Detect which cell encompasses the target text, then output its (x, y) center coordinate. 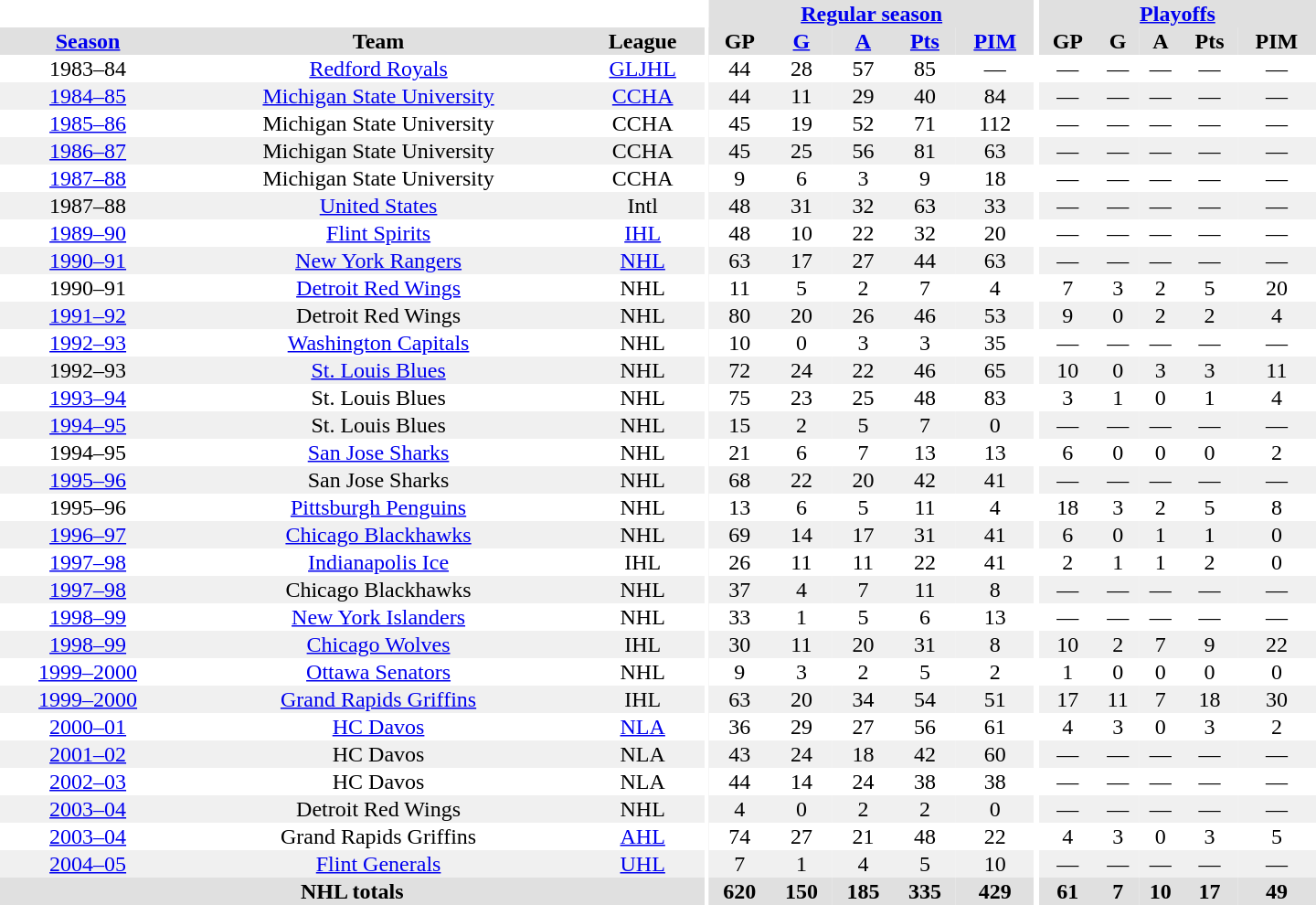
New York Rangers (378, 261)
40 (925, 96)
19 (801, 123)
75 (740, 398)
United States (378, 206)
68 (740, 480)
36 (740, 727)
Playoffs (1177, 14)
Flint Spirits (378, 233)
74 (740, 836)
1991–92 (88, 315)
Chicago Wolves (378, 644)
1993–94 (88, 398)
49 (1277, 891)
28 (801, 69)
UHL (642, 864)
65 (995, 370)
AHL (642, 836)
112 (995, 123)
Ottawa Senators (378, 672)
35 (995, 343)
1985–86 (88, 123)
15 (740, 425)
2000–01 (88, 727)
League (642, 41)
69 (740, 535)
2001–02 (88, 754)
Season (88, 41)
1983–84 (88, 69)
Pittsburgh Penguins (378, 507)
Team (378, 41)
Redford Royals (378, 69)
54 (925, 699)
GLJHL (642, 69)
New York Islanders (378, 617)
620 (740, 891)
Flint Generals (378, 864)
Intl (642, 206)
2002–03 (88, 782)
23 (801, 398)
80 (740, 315)
1996–97 (88, 535)
52 (864, 123)
43 (740, 754)
185 (864, 891)
51 (995, 699)
Regular season (872, 14)
Indianapolis Ice (378, 562)
37 (740, 590)
335 (925, 891)
1986–87 (88, 151)
83 (995, 398)
Washington Capitals (378, 343)
1984–85 (88, 96)
34 (864, 699)
60 (995, 754)
1989–90 (88, 233)
71 (925, 123)
NHL totals (352, 891)
84 (995, 96)
53 (995, 315)
150 (801, 891)
81 (925, 151)
85 (925, 69)
429 (995, 891)
57 (864, 69)
2004–05 (88, 864)
72 (740, 370)
